Return the [X, Y] coordinate for the center point of the cell that contains the specified text.  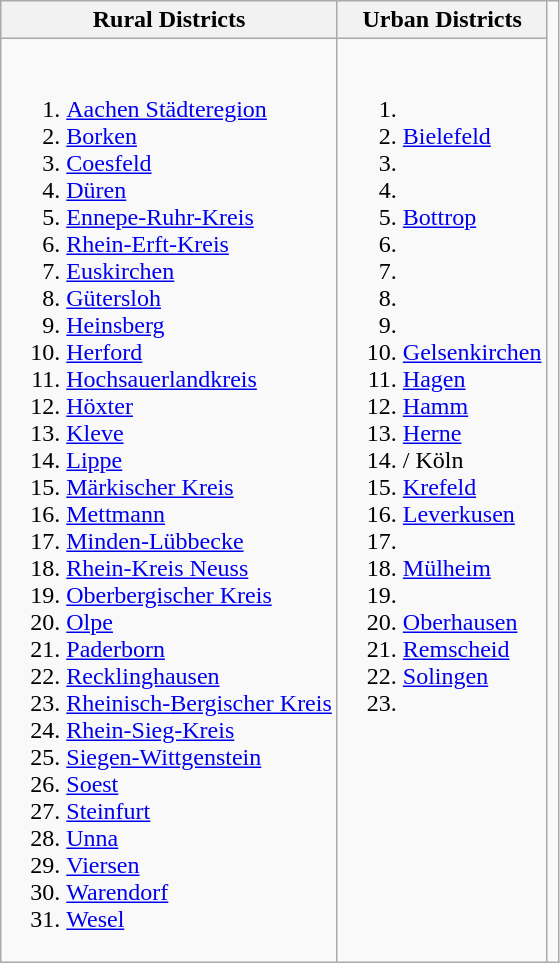
Urban Districts [442, 20]
Bielefeld Bottrop Gelsenkirchen Hagen Hamm Herne / Köln Krefeld Leverkusen Mülheim Oberhausen Remscheid Solingen [442, 500]
Rural Districts [170, 20]
